Scan for the cell matching the given text and deliver its (x, y) coordinate at center. 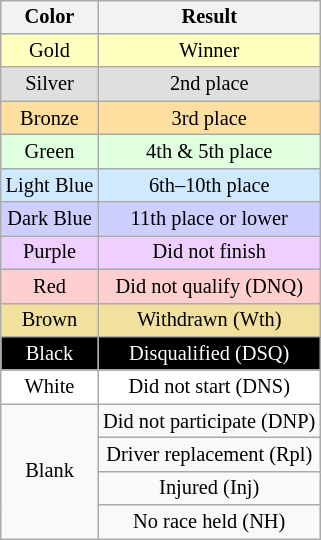
Light Blue (50, 185)
Injured (Inj) (209, 488)
Did not start (DNS) (209, 387)
Blank (50, 472)
11th place or lower (209, 219)
Driver replacement (Rpl) (209, 455)
White (50, 387)
Disqualified (DSQ) (209, 354)
Withdrawn (Wth) (209, 320)
Did not finish (209, 253)
Green (50, 152)
Brown (50, 320)
Black (50, 354)
Red (50, 286)
Winner (209, 51)
6th–10th place (209, 185)
No race held (NH) (209, 522)
2nd place (209, 84)
Color (50, 17)
Silver (50, 84)
Bronze (50, 118)
4th & 5th place (209, 152)
Did not participate (DNP) (209, 421)
Result (209, 17)
Gold (50, 51)
Purple (50, 253)
Did not qualify (DNQ) (209, 286)
Dark Blue (50, 219)
3rd place (209, 118)
